Extract the [X, Y] coordinate from the center of the cell holding the provided text.  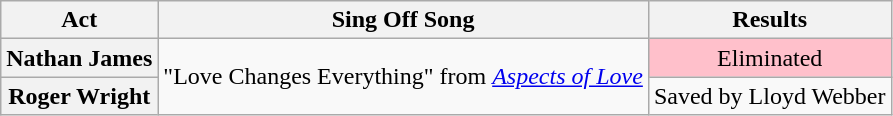
Nathan James [80, 58]
Sing Off Song [404, 20]
Saved by Lloyd Webber [770, 96]
"Love Changes Everything" from Aspects of Love [404, 77]
Eliminated [770, 58]
Results [770, 20]
Act [80, 20]
Roger Wright [80, 96]
